Capture the cell that displays the provided text and extract its [X, Y] central coordinate. 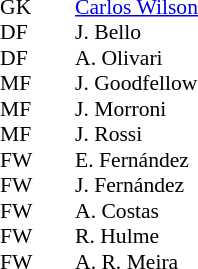
J. Fernández [136, 185]
J. Rossi [136, 135]
J. Bello [136, 33]
E. Fernández [136, 160]
R. Hulme [136, 237]
J. Morroni [136, 109]
A. Costas [136, 211]
A. Olivari [136, 58]
J. Goodfellow [136, 83]
